Scan for the cell matching the given text and deliver its (X, Y) coordinate at center. 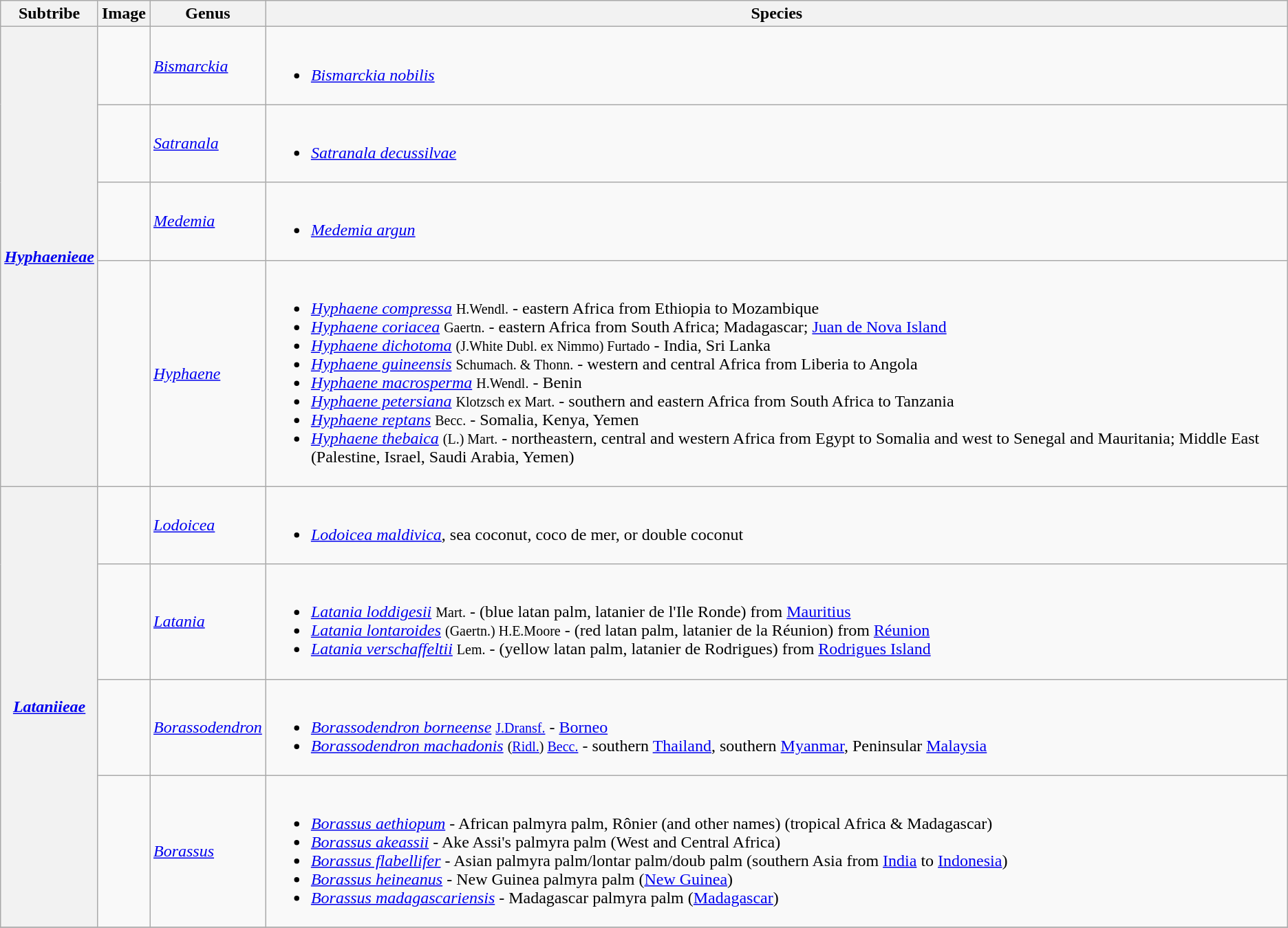
Medemia (208, 222)
Species (776, 14)
Hyphaene (208, 373)
Bismarckia nobilis (776, 66)
Bismarckia (208, 66)
Lodoicea (208, 526)
Subtribe (50, 14)
Borassodendron borneense J.Dransf. - BorneoBorassodendron machadonis (Ridl.) Becc. - southern Thailand, southern Myanmar, Peninsular Malaysia (776, 727)
Lataniieae (50, 707)
Borassus (208, 852)
Hyphaenieae (50, 257)
Satranala (208, 143)
Medemia argun (776, 222)
Lodoicea maldivica, sea coconut, coco de mer, or double coconut (776, 526)
Image (124, 14)
Borassodendron (208, 727)
Latania (208, 622)
Genus (208, 14)
Satranala decussilvae (776, 143)
